Determine the [X, Y] coordinate at the center of the cell enclosing the given text.  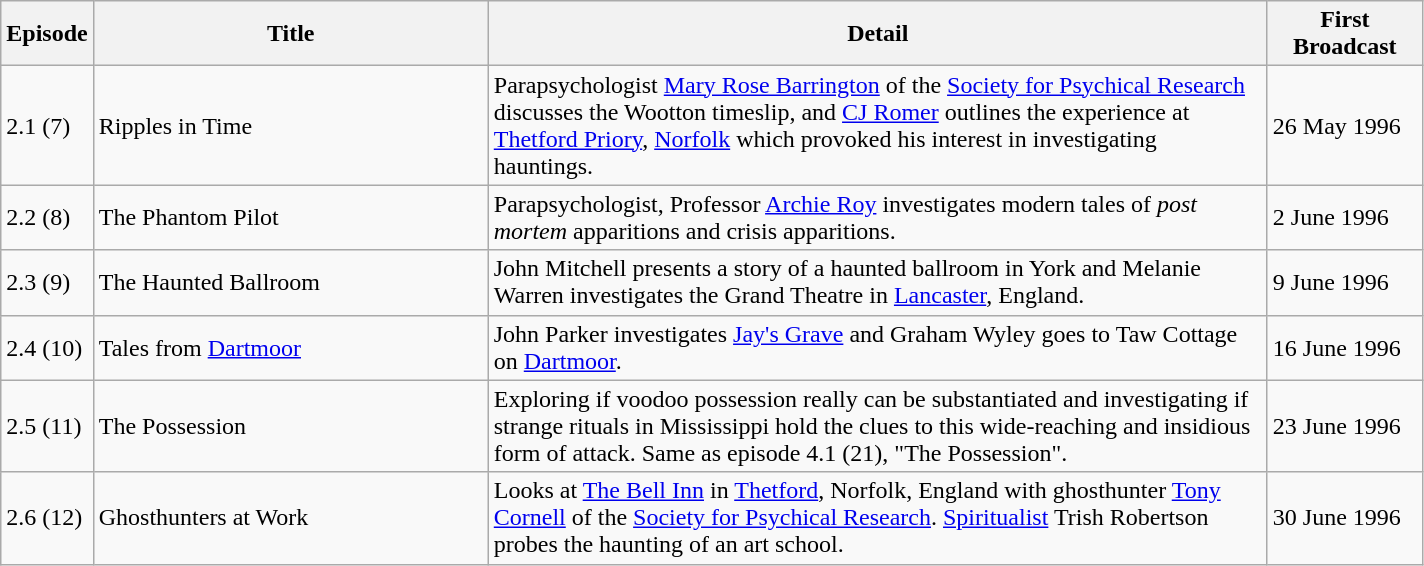
John Parker investigates Jay's Grave and Graham Wyley goes to Taw Cottage on Dartmoor. [878, 348]
2.3 (9) [47, 282]
Episode [47, 34]
Ripples in Time [290, 126]
2.1 (7) [47, 126]
Tales from Dartmoor [290, 348]
The Haunted Ballroom [290, 282]
16 June 1996 [1344, 348]
2.2 (8) [47, 218]
9 June 1996 [1344, 282]
2.4 (10) [47, 348]
The Phantom Pilot [290, 218]
23 June 1996 [1344, 426]
FirstBroadcast [1344, 34]
Detail [878, 34]
John Mitchell presents a story of a haunted ballroom in York and Melanie Warren investigates the Grand Theatre in Lancaster, England. [878, 282]
The Possession [290, 426]
2 June 1996 [1344, 218]
2.6 (12) [47, 518]
Parapsychologist, Professor Archie Roy investigates modern tales of post mortem apparitions and crisis apparitions. [878, 218]
30 June 1996 [1344, 518]
2.5 (11) [47, 426]
Ghosthunters at Work [290, 518]
26 May 1996 [1344, 126]
Title [290, 34]
